Locate the cell with the specified text and output its [x, y] center coordinate. 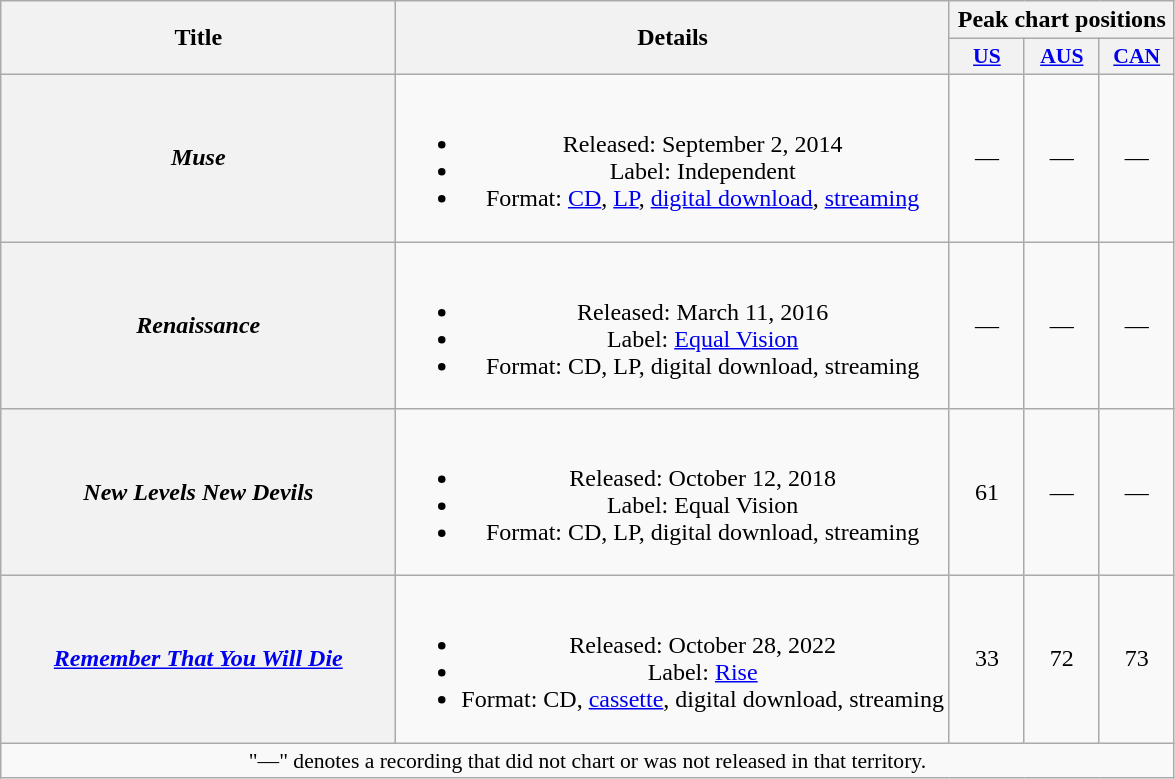
Released: September 2, 2014Label: IndependentFormat: CD, LP, digital download, streaming [673, 158]
Muse [198, 158]
Released: March 11, 2016Label: Equal VisionFormat: CD, LP, digital download, streaming [673, 326]
CAN [1136, 57]
Remember That You Will Die [198, 660]
AUS [1062, 57]
Released: October 28, 2022Label: RiseFormat: CD, cassette, digital download, streaming [673, 660]
US [986, 57]
New Levels New Devils [198, 492]
Peak chart positions [1062, 20]
Released: October 12, 2018Label: Equal VisionFormat: CD, LP, digital download, streaming [673, 492]
Details [673, 38]
"—" denotes a recording that did not chart or was not released in that territory. [588, 761]
Renaissance [198, 326]
Title [198, 38]
72 [1062, 660]
61 [986, 492]
33 [986, 660]
73 [1136, 660]
